Output the (x, y) coordinate of the center of the cell containing the given text.  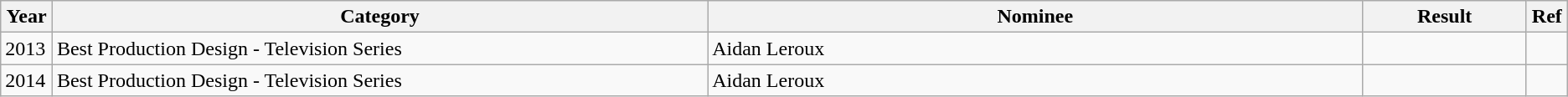
Nominee (1035, 17)
2013 (27, 48)
Result (1445, 17)
2014 (27, 80)
Year (27, 17)
Ref (1546, 17)
Category (379, 17)
